Output the (x, y) coordinate of the center of the cell containing the given text.  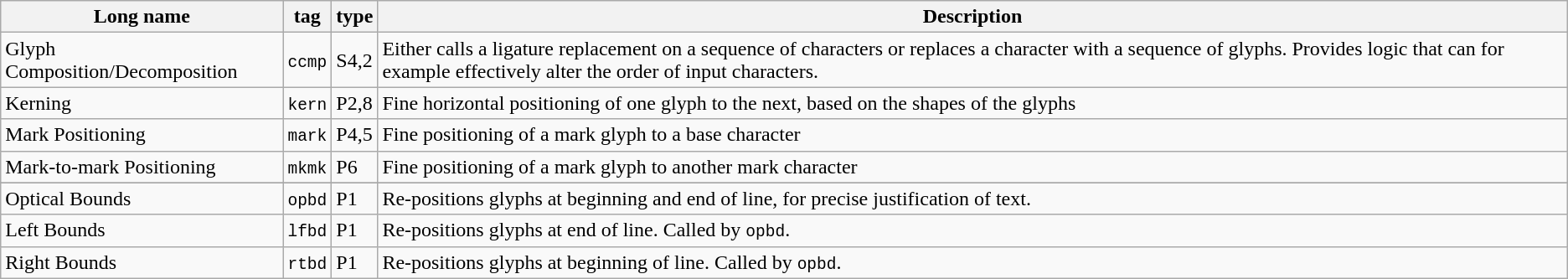
type (355, 17)
lfbd (307, 230)
rtbd (307, 262)
ccmp (307, 60)
Kerning (142, 103)
Mark-to-mark Positioning (142, 167)
Re-positions glyphs at beginning and end of line, for precise justification of text. (972, 199)
S4,2 (355, 60)
Right Bounds (142, 262)
Description (972, 17)
P6 (355, 167)
Left Bounds (142, 230)
Fine horizontal positioning of one glyph to the next, based on the shapes of the glyphs (972, 103)
Glyph Composition/Decomposition (142, 60)
Mark Positioning (142, 135)
Re-positions glyphs at beginning of line. Called by opbd. (972, 262)
mark (307, 135)
kern (307, 103)
mkmk (307, 167)
Fine positioning of a mark glyph to a base character (972, 135)
tag (307, 17)
P2,8 (355, 103)
Fine positioning of a mark glyph to another mark character (972, 167)
opbd (307, 199)
P4,5 (355, 135)
Optical Bounds (142, 199)
Long name (142, 17)
Re-positions glyphs at end of line. Called by opbd. (972, 230)
